Find where the given text appears and provide that cell's center as (x, y) coordinate. 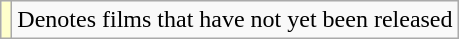
Denotes films that have not yet been released (235, 20)
